For the text-containing cell, return its midpoint in (x, y) coordinate format. 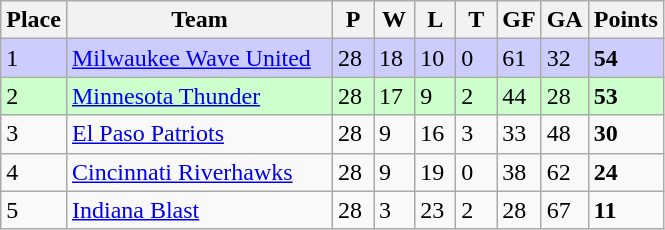
T (476, 20)
17 (394, 96)
18 (394, 58)
30 (626, 134)
23 (436, 210)
Milwaukee Wave United (199, 58)
Team (199, 20)
1 (34, 58)
GF (519, 20)
62 (564, 172)
53 (626, 96)
El Paso Patriots (199, 134)
67 (564, 210)
61 (519, 58)
GA (564, 20)
P (354, 20)
5 (34, 210)
11 (626, 210)
48 (564, 134)
W (394, 20)
44 (519, 96)
4 (34, 172)
24 (626, 172)
Cincinnati Riverhawks (199, 172)
L (436, 20)
Indiana Blast (199, 210)
16 (436, 134)
33 (519, 134)
54 (626, 58)
32 (564, 58)
Minnesota Thunder (199, 96)
38 (519, 172)
Place (34, 20)
19 (436, 172)
Points (626, 20)
10 (436, 58)
